From the cell containing the given text, extract its center point as (x, y) coordinate. 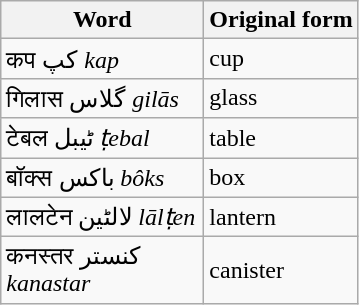
table (281, 138)
lantern (281, 217)
कनस्तर کنستر kanastar (102, 270)
कप کپ kap (102, 59)
Original form (281, 20)
canister (281, 270)
टेबल ٹیبل ṭebal (102, 138)
बॉक्स باکس bôks (102, 178)
गिलास گلاس gilās (102, 98)
cup (281, 59)
Word (102, 20)
glass (281, 98)
box (281, 178)
लालटेन لالٹین lālṭen (102, 217)
